For the text-containing cell, return its midpoint in (X, Y) coordinate format. 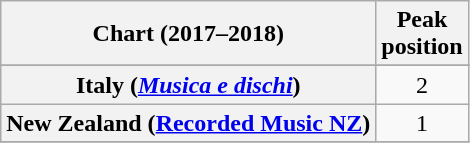
Chart (2017–2018) (188, 34)
Italy (Musica e dischi) (188, 85)
Peakposition (422, 34)
New Zealand (Recorded Music NZ) (188, 123)
1 (422, 123)
2 (422, 85)
